Return (x, y) of the center of cell containing provided text 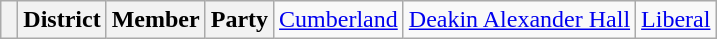
District (62, 20)
Party (239, 20)
Liberal (676, 20)
Member (156, 20)
Deakin Alexander Hall (519, 20)
Cumberland (339, 20)
